Return the [x, y] coordinate for the center point of the cell that contains the specified text.  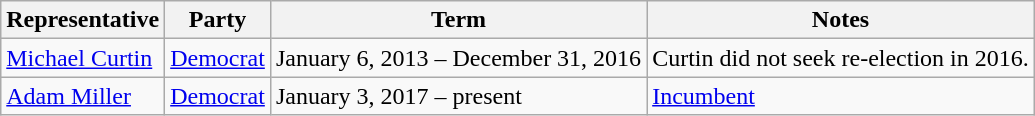
Representative [83, 20]
Incumbent [841, 96]
January 3, 2017 – present [458, 96]
Term [458, 20]
Adam Miller [83, 96]
Curtin did not seek re-election in 2016. [841, 58]
Notes [841, 20]
January 6, 2013 – December 31, 2016 [458, 58]
Party [218, 20]
Michael Curtin [83, 58]
